Detect which cell encompasses the target text, then output its [X, Y] center coordinate. 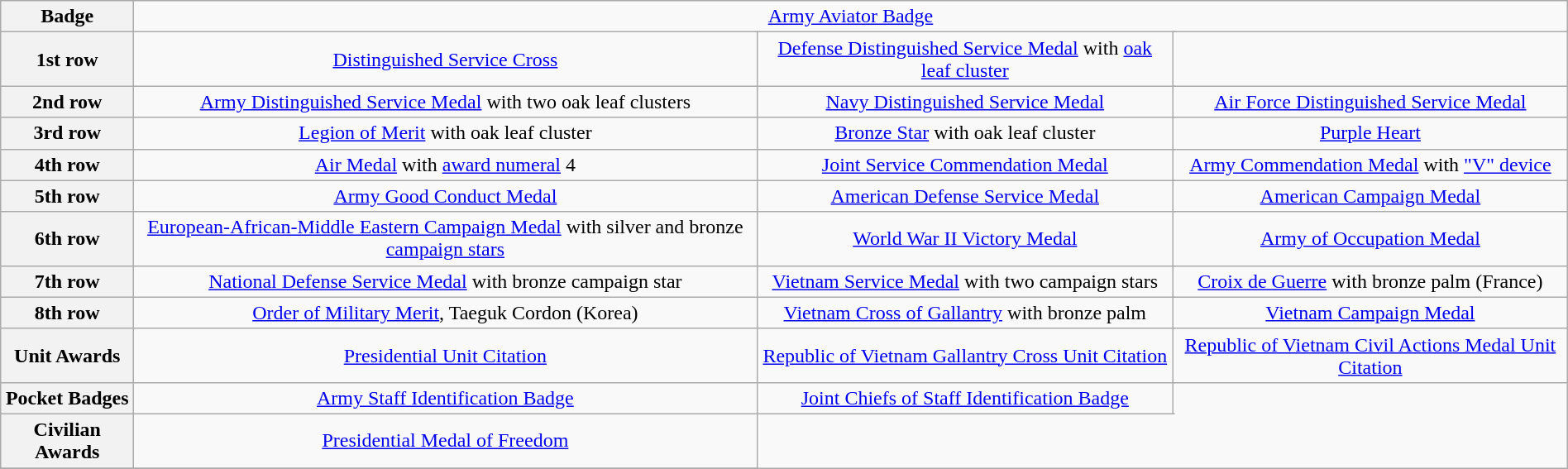
Badge [68, 17]
Distinguished Service Cross [445, 60]
Legion of Merit with oak leaf cluster [445, 133]
Vietnam Service Medal with two campaign stars [964, 281]
Air Force Distinguished Service Medal [1371, 102]
Order of Military Merit, Taeguk Cordon (Korea) [445, 313]
6th row [68, 238]
Navy Distinguished Service Medal [964, 102]
7th row [68, 281]
8th row [68, 313]
Air Medal with award numeral 4 [445, 165]
Defense Distinguished Service Medal with oak leaf cluster [964, 60]
Vietnam Cross of Gallantry with bronze palm [964, 313]
Civilian Awards [68, 440]
Republic of Vietnam Gallantry Cross Unit Citation [964, 356]
Bronze Star with oak leaf cluster [964, 133]
Unit Awards [68, 356]
Army Good Conduct Medal [445, 196]
Army Distinguished Service Medal with two oak leaf clusters [445, 102]
National Defense Service Medal with bronze campaign star [445, 281]
American Defense Service Medal [964, 196]
5th row [68, 196]
Vietnam Campaign Medal [1371, 313]
3rd row [68, 133]
Army Commendation Medal with "V" device [1371, 165]
American Campaign Medal [1371, 196]
Army Aviator Badge [851, 17]
Joint Chiefs of Staff Identification Badge [964, 398]
Purple Heart [1371, 133]
Joint Service Commendation Medal [964, 165]
World War II Victory Medal [964, 238]
4th row [68, 165]
Army of Occupation Medal [1371, 238]
2nd row [68, 102]
Croix de Guerre with bronze palm (France) [1371, 281]
Pocket Badges [68, 398]
Army Staff Identification Badge [445, 398]
European-African-Middle Eastern Campaign Medal with silver and bronze campaign stars [445, 238]
1st row [68, 60]
Republic of Vietnam Civil Actions Medal Unit Citation [1371, 356]
Presidential Unit Citation [445, 356]
Presidential Medal of Freedom [445, 440]
